Scan for the cell matching the given text and deliver its (x, y) coordinate at center. 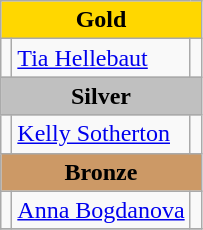
Silver (101, 96)
Bronze (101, 172)
Anna Bogdanova (101, 210)
Tia Hellebaut (101, 58)
Kelly Sotherton (101, 134)
Gold (101, 20)
